Output the (x, y) coordinate of the center of the cell containing the given text.  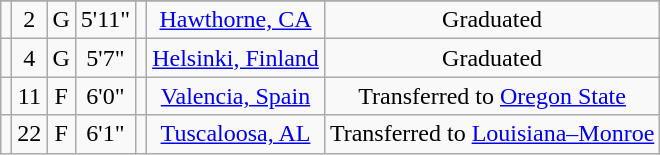
Helsinki, Finland (236, 58)
22 (30, 134)
6'0" (105, 96)
6'1" (105, 134)
5'11" (105, 20)
11 (30, 96)
2 (30, 20)
4 (30, 58)
Transferred to Louisiana–Monroe (492, 134)
Transferred to Oregon State (492, 96)
Tuscaloosa, AL (236, 134)
Valencia, Spain (236, 96)
Hawthorne, CA (236, 20)
5'7" (105, 58)
